Find where the given text appears and provide that cell's center as (X, Y) coordinate. 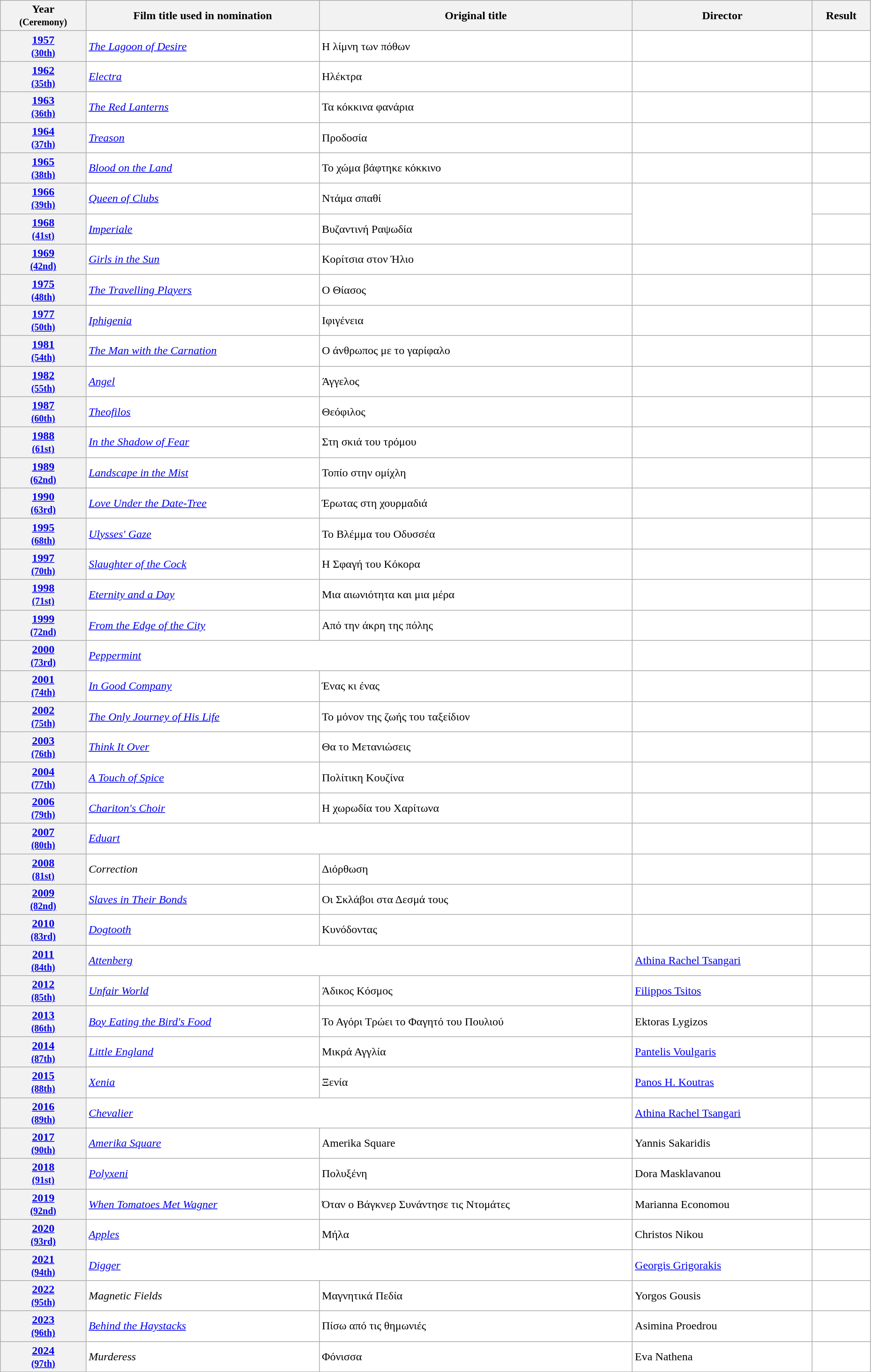
Panos H. Koutras (722, 1082)
2013(86th) (43, 1021)
Love Under the Date-Tree (203, 503)
Boy Eating the Bird's Food (203, 1021)
Yannis Sakaridis (722, 1143)
Θα το Μετανιώσεις (476, 747)
A Touch of Spice (203, 778)
1975(48th) (43, 289)
Little England (203, 1052)
2019(92nd) (43, 1204)
Polyxeni (203, 1174)
Μια αιωνιότητα και μια μέρα (476, 595)
Ο Θίασος (476, 289)
2011(84th) (43, 960)
Slaughter of the Cock (203, 564)
In Good Company (203, 686)
Result (841, 16)
Μαγνητικά Πεδία (476, 1296)
Landscape in the Mist (203, 473)
Οι Σκλάβοι στα Δεσμά τους (476, 899)
2018(91st) (43, 1174)
Eduart (359, 838)
2006(79th) (43, 808)
Κορίτσια στον Ήλιο (476, 260)
Η Σφαγή του Κόκορα (476, 564)
Διόρθωση (476, 868)
Όταν ο Βάγκνερ Συνάντησε τις Ντομάτες (476, 1204)
Murderess (203, 1357)
Queen of Clubs (203, 199)
Correction (203, 868)
Blood on the Land (203, 168)
2024(97th) (43, 1357)
1982(55th) (43, 381)
Ο άνθρωπος με το γαρίφαλο (476, 350)
Τοπίο στην ομίχλη (476, 473)
Η χωρωδία του Χαρίτωνα (476, 808)
2017(90th) (43, 1143)
1981(54th) (43, 350)
2016(89th) (43, 1113)
2001(74th) (43, 686)
When Tomatoes Met Wagner (203, 1204)
2009(82nd) (43, 899)
Slaves in Their Bonds (203, 899)
Theofilos (203, 412)
Άγγελος (476, 381)
Βυζαντινή Ραψωδία (476, 229)
2000(73rd) (43, 656)
Director (722, 16)
The Only Journey of His Life (203, 717)
Georgis Grigorakis (722, 1265)
Το Αγόρι Τρώει το Φαγητό του Πουλιού (476, 1021)
In the Shadow of Fear (203, 442)
Christos Nikou (722, 1235)
2015(88th) (43, 1082)
Eternity and a Day (203, 595)
1963(36th) (43, 107)
Eva Nathena (722, 1357)
Xenia (203, 1082)
1968(41st) (43, 229)
Behind the Haystacks (203, 1326)
1962(35th) (43, 77)
Marianna Economou (722, 1204)
2007(80th) (43, 838)
1987(60th) (43, 412)
1966(39th) (43, 199)
2020(93rd) (43, 1235)
Μήλα (476, 1235)
Τα κόκκινα φανάρια (476, 107)
2014(87th) (43, 1052)
2010(83rd) (43, 930)
1965(38th) (43, 168)
1977(50th) (43, 320)
2023(96th) (43, 1326)
Ulysses' Gaze (203, 534)
2003(76th) (43, 747)
Angel (203, 381)
Peppermint (359, 656)
Ξενία (476, 1082)
Πίσω από τις θημωνιές (476, 1326)
Iφιγένεια (476, 320)
Φόνισσα (476, 1357)
Dora Masklavanou (722, 1174)
1995(68th) (43, 534)
Original title (476, 16)
1957(30th) (43, 46)
Το μόνον της ζωής του ταξείδιον (476, 717)
Yorgos Gousis (722, 1296)
1997(70th) (43, 564)
2021(94th) (43, 1265)
Έρωτας στη χουρμαδιά (476, 503)
1969(42nd) (43, 260)
1964(37th) (43, 138)
Think It Over (203, 747)
Imperiale (203, 229)
1988(61st) (43, 442)
1999(72nd) (43, 625)
Pantelis Voulgaris (722, 1052)
Στη σκιά του τρόμου (476, 442)
Το Βλέμμα του Οδυσσέα (476, 534)
Film title used in nomination (203, 16)
Chariton's Choir (203, 808)
The Travelling Players (203, 289)
Attenberg (359, 960)
Magnetic Fields (203, 1296)
Από την άκρη της πόλης (476, 625)
Η λίμνη των πόθων (476, 46)
The Red Lanterns (203, 107)
2022(95th) (43, 1296)
Unfair World (203, 991)
Girls in the Sun (203, 260)
Άδικος Κόσμος (476, 991)
Filippos Tsitos (722, 991)
Πολυξένη (476, 1174)
From the Edge of the City (203, 625)
Iphigenia (203, 320)
1998(71st) (43, 595)
The Lagoon of Desire (203, 46)
Ηλέκτρα (476, 77)
Dogtooth (203, 930)
Treason (203, 138)
2002(75th) (43, 717)
1990(63rd) (43, 503)
Asimina Proedrou (722, 1326)
Electra (203, 77)
Θεόφιλος (476, 412)
Digger (359, 1265)
Το χώμα βάφτηκε κόκκινο (476, 168)
Κυνόδοντας (476, 930)
Ντάμα σπαθί (476, 199)
2012(85th) (43, 991)
Ένας κι ένας (476, 686)
Apples (203, 1235)
Year(Ceremony) (43, 16)
2008(81st) (43, 868)
Ektoras Lygizos (722, 1021)
2004(77th) (43, 778)
Προδοσία (476, 138)
Μικρά Αγγλία (476, 1052)
Πολίτικη Κουζίνα (476, 778)
The Man with the Carnation (203, 350)
Chevalier (359, 1113)
1989(62nd) (43, 473)
